Determine the (x, y) coordinate at the center of the cell enclosing the given text.  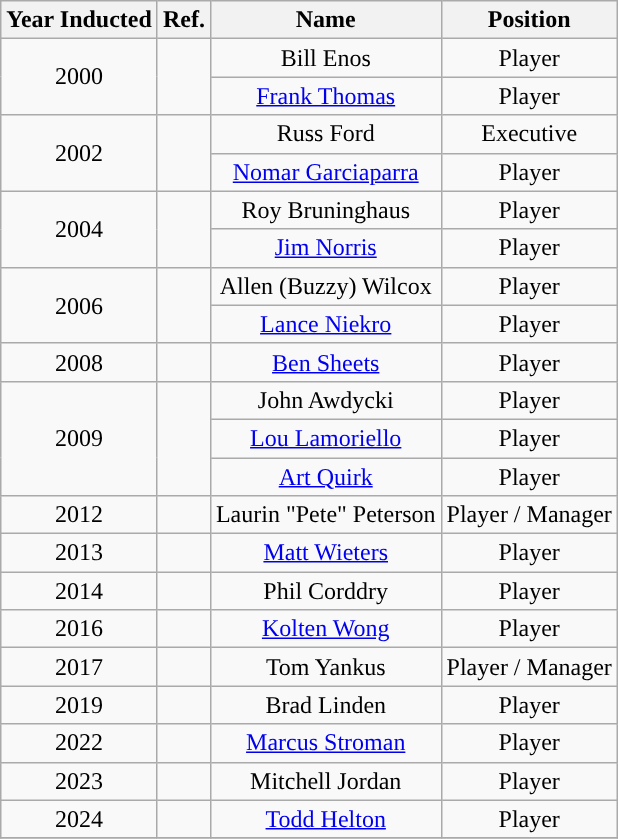
2008 (80, 362)
Position (529, 20)
Kolten Wong (326, 629)
Art Quirk (326, 477)
Lance Niekro (326, 324)
Ref. (184, 20)
Russ Ford (326, 134)
2002 (80, 153)
John Awdycki (326, 400)
Tom Yankus (326, 667)
Laurin "Pete" Peterson (326, 515)
Mitchell Jordan (326, 781)
Executive (529, 134)
Name (326, 20)
Jim Norris (326, 248)
2023 (80, 781)
2009 (80, 438)
Year Inducted (80, 20)
2004 (80, 229)
Todd Helton (326, 819)
Phil Corddry (326, 591)
2012 (80, 515)
Frank Thomas (326, 96)
2014 (80, 591)
2013 (80, 553)
2022 (80, 743)
Allen (Buzzy) Wilcox (326, 286)
2019 (80, 705)
2024 (80, 819)
Bill Enos (326, 58)
Ben Sheets (326, 362)
2016 (80, 629)
Lou Lamoriello (326, 438)
Nomar Garciaparra (326, 172)
Brad Linden (326, 705)
2000 (80, 77)
2006 (80, 305)
2017 (80, 667)
Marcus Stroman (326, 743)
Roy Bruninghaus (326, 210)
Matt Wieters (326, 553)
